Detect which cell encompasses the target text, then output its [X, Y] center coordinate. 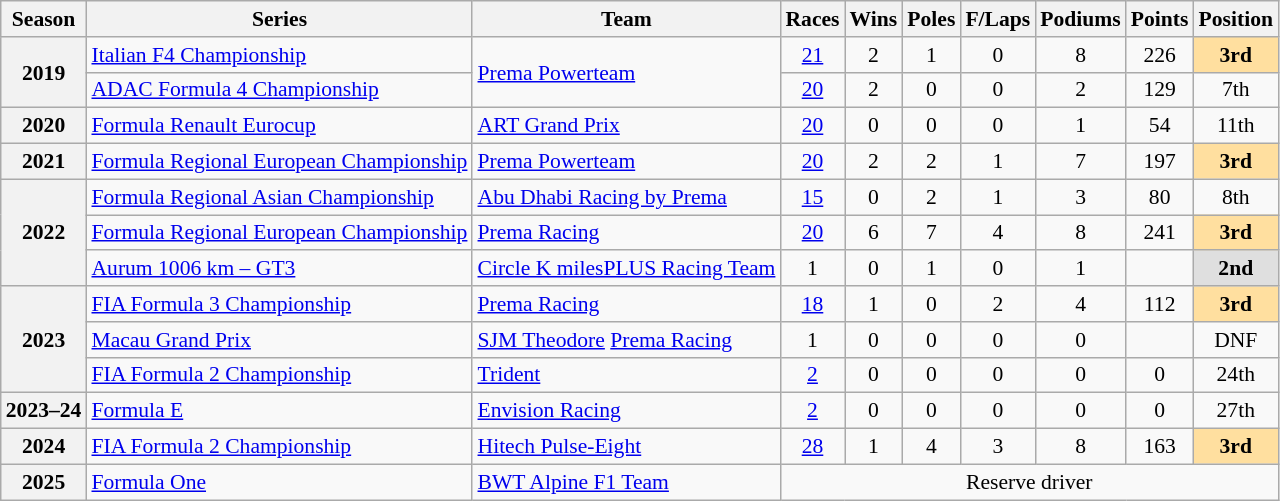
112 [1160, 304]
2025 [44, 482]
28 [812, 447]
Formula Renault Eurocup [279, 126]
Macau Grand Prix [279, 340]
Formula Regional Asian Championship [279, 197]
2nd [1236, 269]
Circle K milesPLUS Racing Team [626, 269]
Wins [874, 19]
Season [44, 19]
2024 [44, 447]
2022 [44, 232]
SJM Theodore Prema Racing [626, 340]
8th [1236, 197]
ADAC Formula 4 Championship [279, 90]
Reserve driver [1029, 482]
DNF [1236, 340]
226 [1160, 55]
Italian F4 Championship [279, 55]
54 [1160, 126]
ART Grand Prix [626, 126]
Aurum 1006 km – GT3 [279, 269]
2019 [44, 72]
BWT Alpine F1 Team [626, 482]
2023–24 [44, 411]
163 [1160, 447]
Formula One [279, 482]
2023 [44, 340]
Races [812, 19]
6 [874, 233]
241 [1160, 233]
FIA Formula 3 Championship [279, 304]
2021 [44, 162]
Team [626, 19]
2020 [44, 126]
197 [1160, 162]
18 [812, 304]
Position [1236, 19]
80 [1160, 197]
15 [812, 197]
Points [1160, 19]
Podiums [1080, 19]
Trident [626, 375]
Envision Racing [626, 411]
27th [1236, 411]
7th [1236, 90]
11th [1236, 126]
129 [1160, 90]
Abu Dhabi Racing by Prema [626, 197]
Formula E [279, 411]
Poles [931, 19]
Series [279, 19]
F/Laps [998, 19]
24th [1236, 375]
Hitech Pulse-Eight [626, 447]
21 [812, 55]
